Determine the (x, y) coordinate at the center of the cell enclosing the given text.  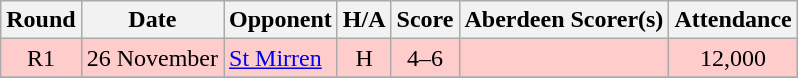
R1 (41, 58)
H/A (364, 20)
Opponent (281, 20)
Date (152, 20)
Round (41, 20)
St Mirren (281, 58)
26 November (152, 58)
Score (425, 20)
Aberdeen Scorer(s) (564, 20)
4–6 (425, 58)
H (364, 58)
12,000 (733, 58)
Attendance (733, 20)
